Search for the cell housing the specified text and yield its [x, y] center coordinate. 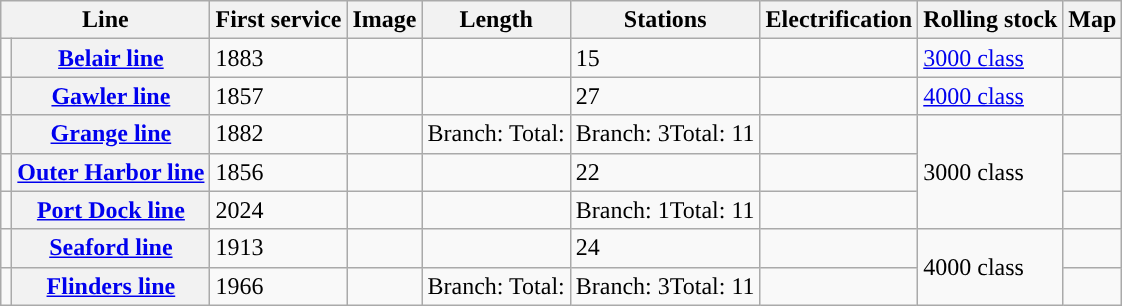
1913 [278, 248]
First service [278, 20]
1883 [278, 58]
Flinders line [111, 286]
Line [106, 20]
24 [665, 248]
Port Dock line [111, 210]
15 [665, 58]
2024 [278, 210]
Image [384, 20]
Electrification [839, 20]
Branch: 1Total: 11 [665, 210]
Belair line [111, 58]
Stations [665, 20]
27 [665, 96]
1856 [278, 172]
Seaford line [111, 248]
22 [665, 172]
Gawler line [111, 96]
1882 [278, 134]
Length [496, 20]
Map [1092, 20]
Grange line [111, 134]
1857 [278, 96]
1966 [278, 286]
Rolling stock [990, 20]
Outer Harbor line [111, 172]
